Find where the given text appears and provide that cell's center as (x, y) coordinate. 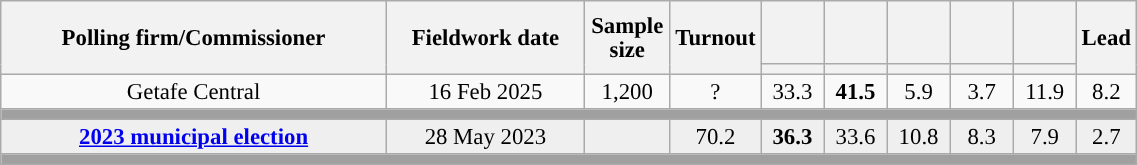
5.9 (918, 92)
2.7 (1106, 138)
7.9 (1044, 138)
70.2 (716, 138)
2023 municipal election (194, 138)
8.2 (1106, 92)
Turnout (716, 38)
41.5 (856, 92)
36.3 (792, 138)
1,200 (627, 92)
Fieldwork date (485, 38)
Polling firm/Commissioner (194, 38)
10.8 (918, 138)
Getafe Central (194, 92)
3.7 (982, 92)
16 Feb 2025 (485, 92)
33.3 (792, 92)
28 May 2023 (485, 138)
? (716, 92)
Lead (1106, 38)
Sample size (627, 38)
8.3 (982, 138)
11.9 (1044, 92)
33.6 (856, 138)
